Capture the cell that displays the provided text and extract its (x, y) central coordinate. 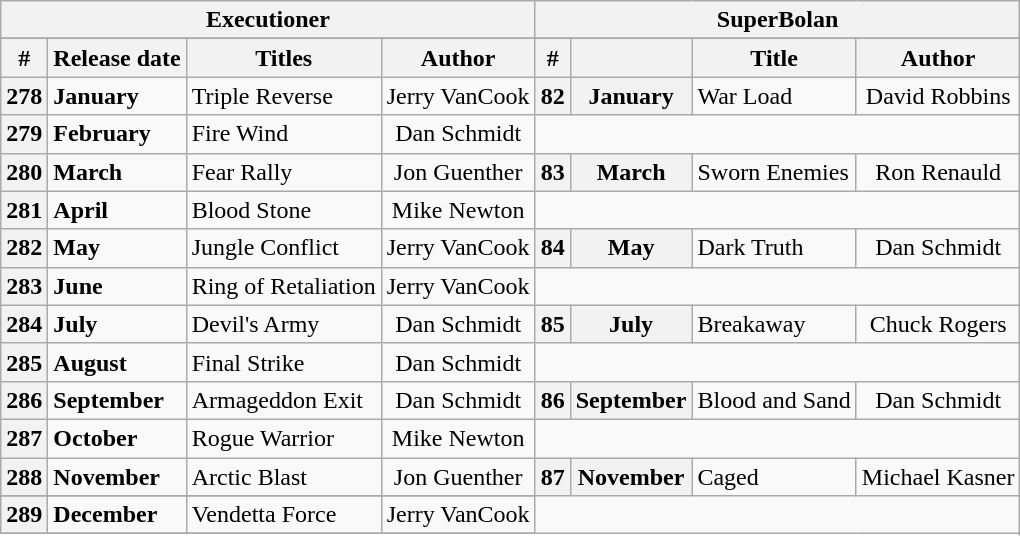
285 (24, 362)
Fire Wind (284, 134)
Chuck Rogers (938, 324)
283 (24, 286)
April (117, 210)
Blood and Sand (774, 400)
Caged (774, 477)
Armageddon Exit (284, 400)
October (117, 438)
Breakaway (774, 324)
August (117, 362)
SuperBolan (778, 20)
279 (24, 134)
85 (552, 324)
Final Strike (284, 362)
83 (552, 172)
Dark Truth (774, 248)
Executioner (268, 20)
Rogue Warrior (284, 438)
Michael Kasner (938, 477)
86 (552, 400)
289 (24, 515)
278 (24, 96)
Titles (284, 58)
David Robbins (938, 96)
282 (24, 248)
82 (552, 96)
War Load (774, 96)
June (117, 286)
Release date (117, 58)
Devil's Army (284, 324)
Vendetta Force (284, 515)
280 (24, 172)
Title (774, 58)
281 (24, 210)
287 (24, 438)
Arctic Blast (284, 477)
Triple Reverse (284, 96)
Blood Stone (284, 210)
288 (24, 477)
286 (24, 400)
Ron Renauld (938, 172)
December (117, 515)
87 (552, 477)
Sworn Enemies (774, 172)
Jungle Conflict (284, 248)
284 (24, 324)
Fear Rally (284, 172)
84 (552, 248)
Ring of Retaliation (284, 286)
February (117, 134)
